Return [x, y] of the center of cell containing provided text 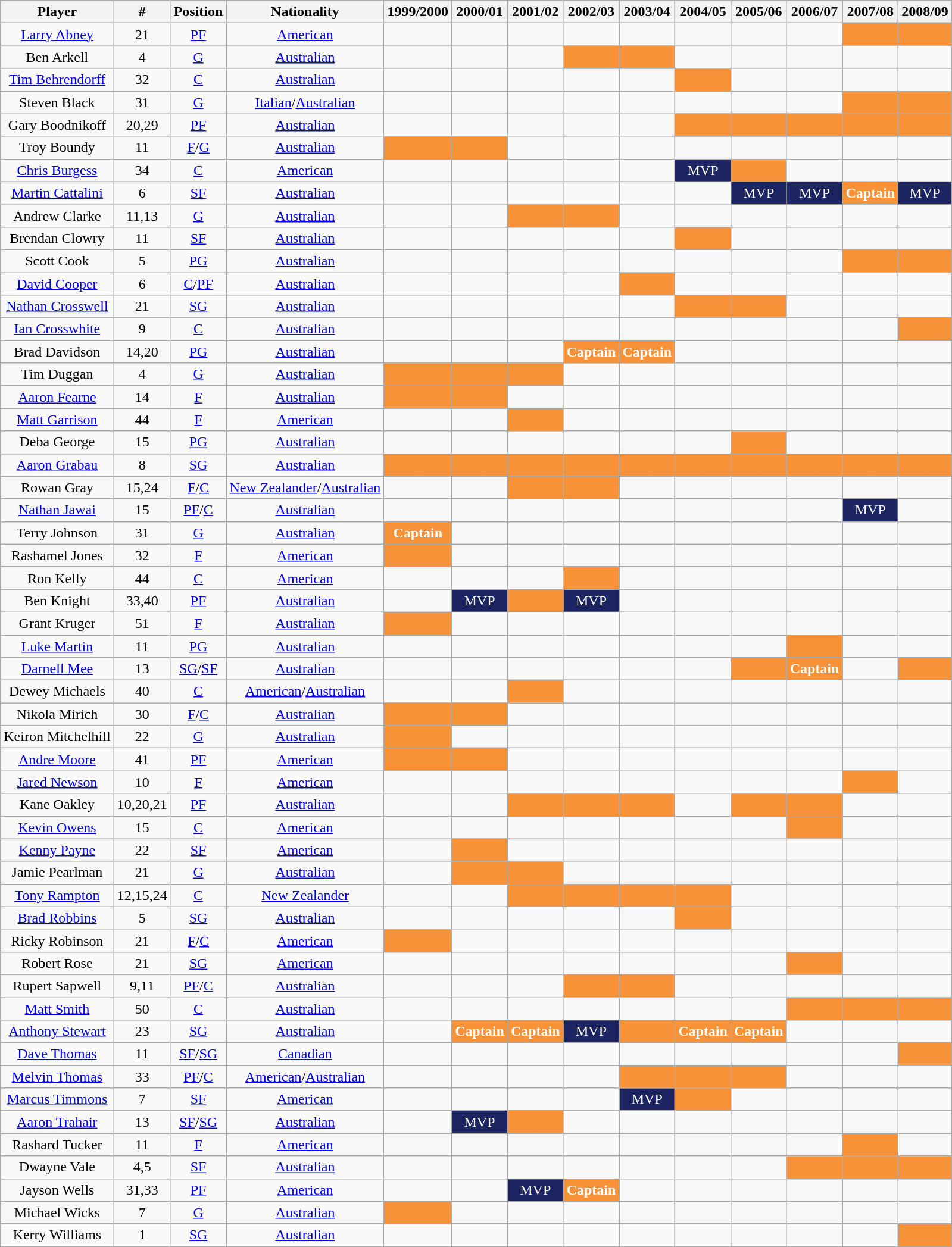
Nationality [305, 12]
Brendan Clowry [57, 238]
Tim Duggan [57, 374]
10,20,21 [142, 805]
Rupert Sapwell [57, 986]
Dave Thomas [57, 1054]
Terry Johnson [57, 533]
2006/07 [814, 12]
Brad Robbins [57, 918]
Matt Smith [57, 1009]
9 [142, 329]
Robert Rose [57, 963]
Melvin Thomas [57, 1077]
Larry Abney [57, 35]
31,33 [142, 1190]
Gary Boodnikoff [57, 125]
Rowan Gray [57, 487]
4,5 [142, 1167]
Position [198, 12]
Brad Davidson [57, 352]
2000/01 [480, 12]
2008/09 [925, 12]
Nikola Mirich [57, 714]
Kevin Owens [57, 827]
2001/02 [535, 12]
10 [142, 782]
Jamie Pearlman [57, 873]
New Zealander/Australian [305, 487]
Luke Martin [57, 646]
1 [142, 1235]
40 [142, 692]
Ricky Robinson [57, 940]
Darnell Mee [57, 669]
12,15,24 [142, 895]
Aaron Grabau [57, 465]
Nathan Jawai [57, 510]
Italian/Australian [305, 102]
Kane Oakley [57, 805]
30 [142, 714]
Nathan Crosswell [57, 307]
9,11 [142, 986]
Tony Rampton [57, 895]
David Cooper [57, 284]
33 [142, 1077]
Canadian [305, 1054]
14 [142, 397]
Ben Arkell [57, 57]
Steven Black [57, 102]
1999/2000 [418, 12]
Andrew Clarke [57, 215]
C/PF [198, 284]
Deba George [57, 442]
Ian Crosswhite [57, 329]
SG/SF [198, 669]
Anthony Stewart [57, 1032]
2004/05 [703, 12]
2005/06 [759, 12]
New Zealander [305, 895]
Kerry Williams [57, 1235]
Troy Boundy [57, 148]
2003/04 [647, 12]
Jayson Wells [57, 1190]
Chris Burgess [57, 170]
Michael Wicks [57, 1212]
14,20 [142, 352]
Tim Behrendorff [57, 80]
20,29 [142, 125]
Aaron Fearne [57, 397]
Matt Garrison [57, 420]
Ben Knight [57, 601]
Rashard Tucker [57, 1145]
23 [142, 1032]
Grant Kruger [57, 623]
33,40 [142, 601]
41 [142, 760]
Scott Cook [57, 261]
Dwayne Vale [57, 1167]
Andre Moore [57, 760]
2002/03 [591, 12]
Jared Newson [57, 782]
50 [142, 1009]
Ron Kelly [57, 578]
Keiron Mitchelhill [57, 737]
Marcus Timmons [57, 1099]
15,24 [142, 487]
F/G [198, 148]
2007/08 [870, 12]
Aaron Trahair [57, 1122]
34 [142, 170]
Martin Cattalini [57, 193]
# [142, 12]
8 [142, 465]
Kenny Payne [57, 850]
Dewey Michaels [57, 692]
51 [142, 623]
Rashamel Jones [57, 555]
11,13 [142, 215]
